Locate the cell with the specified text and output its (x, y) center coordinate. 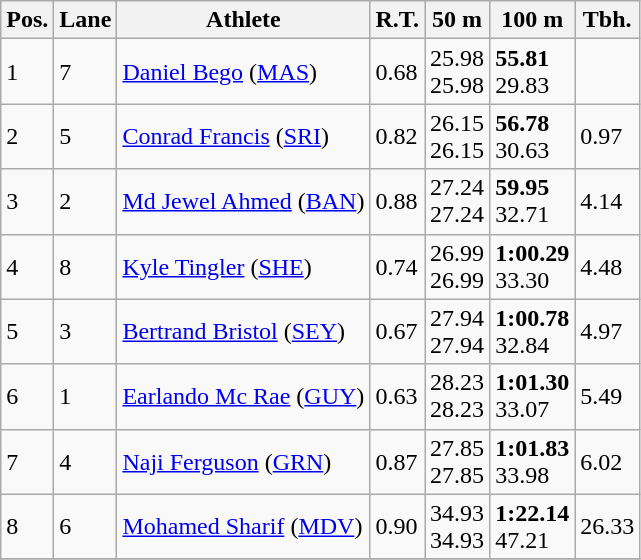
0.68 (398, 72)
0.87 (398, 462)
Pos. (28, 20)
0.63 (398, 396)
50 m (458, 20)
0.74 (398, 266)
Mohamed Sharif (MDV) (244, 526)
Daniel Bego (MAS) (244, 72)
28.2328.23 (458, 396)
6.02 (608, 462)
55.8129.83 (532, 72)
0.67 (398, 332)
Tbh. (608, 20)
Naji Ferguson (GRN) (244, 462)
1:00.2933.30 (532, 266)
4.97 (608, 332)
R.T. (398, 20)
1:22.1447.21 (532, 526)
0.90 (398, 526)
27.2427.24 (458, 202)
Earlando Mc Rae (GUY) (244, 396)
26.33 (608, 526)
Conrad Francis (SRI) (244, 136)
1:01.3033.07 (532, 396)
25.9825.98 (458, 72)
27.9427.94 (458, 332)
Lane (86, 20)
4.48 (608, 266)
0.88 (398, 202)
26.9926.99 (458, 266)
1:00.7832.84 (532, 332)
56.7830.63 (532, 136)
4.14 (608, 202)
100 m (532, 20)
0.97 (608, 136)
59.9532.71 (532, 202)
27.8527.85 (458, 462)
1:01.8333.98 (532, 462)
Athlete (244, 20)
Bertrand Bristol (SEY) (244, 332)
34.9334.93 (458, 526)
0.82 (398, 136)
Md Jewel Ahmed (BAN) (244, 202)
Kyle Tingler (SHE) (244, 266)
26.1526.15 (458, 136)
5.49 (608, 396)
